Output the [x, y] coordinate of the center of the cell containing the given text.  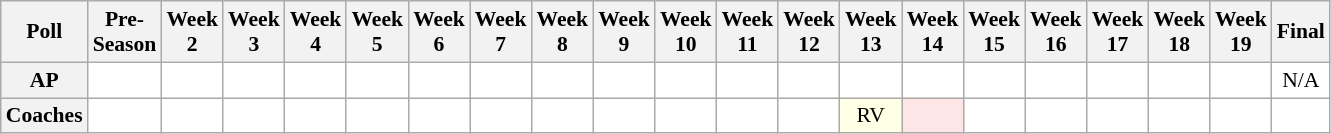
Week3 [254, 32]
Week4 [316, 32]
Coaches [44, 116]
Week17 [1118, 32]
Final [1301, 32]
Week19 [1241, 32]
Week9 [624, 32]
Week14 [933, 32]
Week7 [501, 32]
Week5 [377, 32]
Week12 [809, 32]
Week2 [192, 32]
Week10 [686, 32]
Week8 [562, 32]
Week11 [748, 32]
Week16 [1056, 32]
Week13 [871, 32]
Poll [44, 32]
N/A [1301, 80]
Week18 [1179, 32]
Week6 [439, 32]
Pre-Season [125, 32]
AP [44, 80]
Week15 [994, 32]
RV [871, 116]
